Return the [x, y] coordinate for the center point of the cell that contains the specified text.  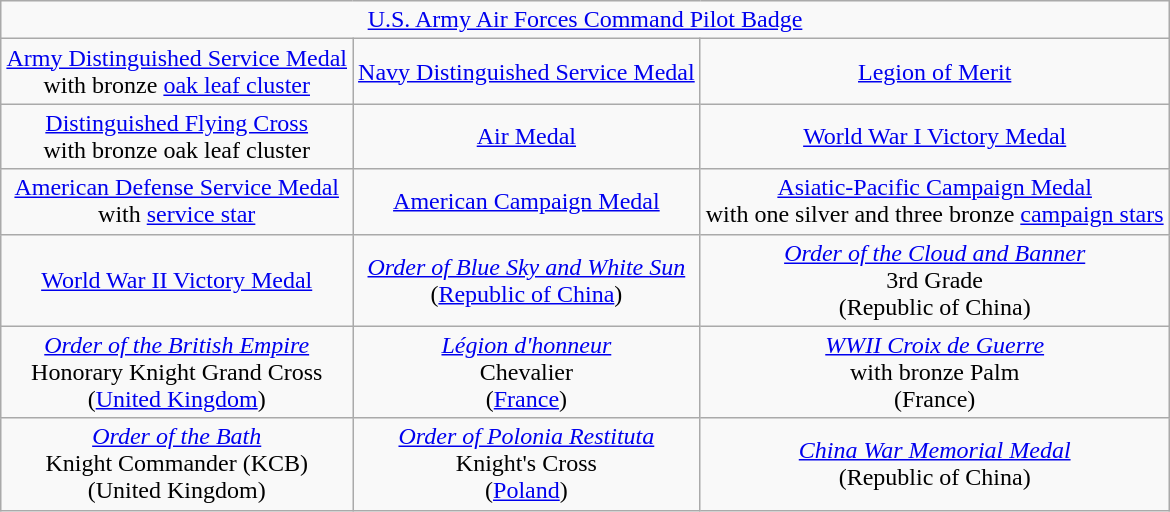
Order of the Cloud and Banner 3rd Grade(Republic of China) [934, 280]
Order of the BathKnight Commander (KCB)(United Kingdom) [177, 464]
China War Memorial Medal(Republic of China) [934, 464]
Order of Blue Sky and White Sun(Republic of China) [527, 280]
Navy Distinguished Service Medal [527, 72]
American Defense Service Medalwith service star [177, 202]
WWII Croix de Guerrewith bronze Palm(France) [934, 372]
Légion d'honneurChevalier(France) [527, 372]
Legion of Merit [934, 72]
Distinguished Flying Crosswith bronze oak leaf cluster [177, 136]
American Campaign Medal [527, 202]
U.S. Army Air Forces Command Pilot Badge [585, 20]
Asiatic-Pacific Campaign Medalwith one silver and three bronze campaign stars [934, 202]
Order of Polonia RestitutaKnight's Cross(Poland) [527, 464]
Army Distinguished Service Medalwith bronze oak leaf cluster [177, 72]
World War I Victory Medal [934, 136]
Air Medal [527, 136]
World War II Victory Medal [177, 280]
Order of the British EmpireHonorary Knight Grand Cross(United Kingdom) [177, 372]
